For the text-containing cell, return its midpoint in (X, Y) coordinate format. 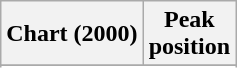
Peakposition (189, 34)
Chart (2000) (72, 34)
